Identify which cell holds the provided text, then report its (x, y) central coordinate. 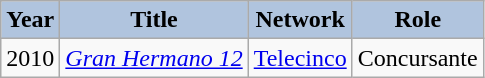
Title (154, 20)
2010 (30, 58)
Role (418, 20)
Telecinco (300, 58)
Network (300, 20)
Gran Hermano 12 (154, 58)
Year (30, 20)
Concursante (418, 58)
